Identify which cell holds the provided text, then report its (X, Y) central coordinate. 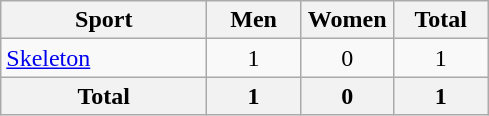
Women (347, 20)
Skeleton (104, 58)
Men (254, 20)
Sport (104, 20)
